Scan for the cell matching the given text and deliver its (X, Y) coordinate at center. 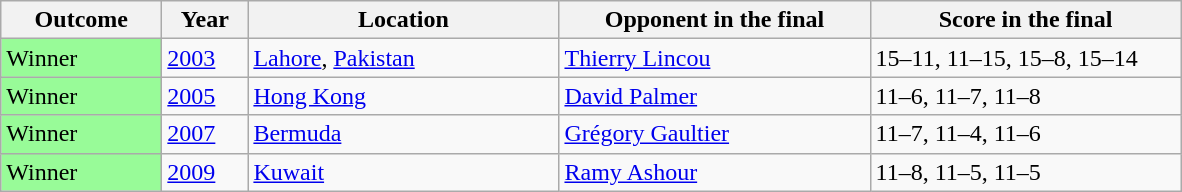
2009 (205, 172)
Year (205, 20)
Grégory Gaultier (714, 134)
15–11, 11–15, 15–8, 15–14 (1026, 58)
2003 (205, 58)
Thierry Lincou (714, 58)
David Palmer (714, 96)
Ramy Ashour (714, 172)
Kuwait (404, 172)
Bermuda (404, 134)
2005 (205, 96)
Hong Kong (404, 96)
11–7, 11–4, 11–6 (1026, 134)
Score in the final (1026, 20)
Location (404, 20)
11–8, 11–5, 11–5 (1026, 172)
Lahore, Pakistan (404, 58)
Opponent in the final (714, 20)
2007 (205, 134)
11–6, 11–7, 11–8 (1026, 96)
Outcome (82, 20)
